Output the [x, y] coordinate of the center of the cell containing the given text.  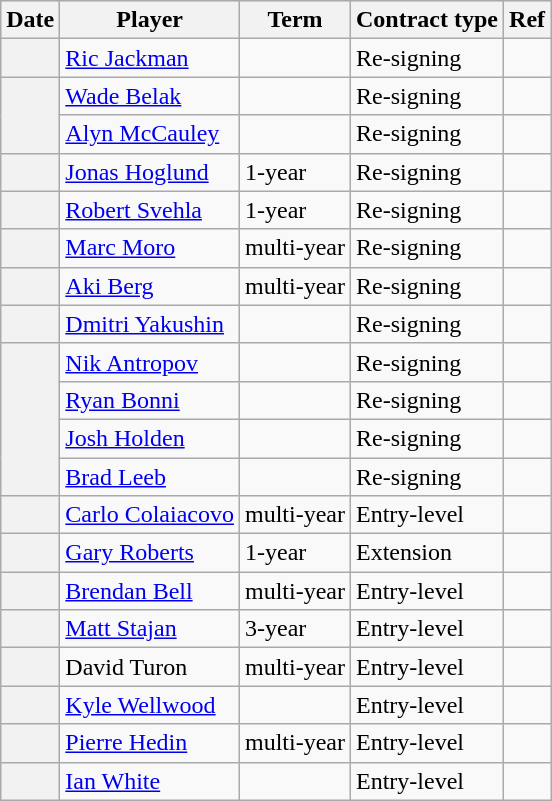
Josh Holden [150, 438]
Nik Antropov [150, 362]
Jonas Hoglund [150, 172]
Robert Svehla [150, 210]
Gary Roberts [150, 553]
Ref [528, 20]
Term [294, 20]
Ian White [150, 781]
Wade Belak [150, 96]
Dmitri Yakushin [150, 324]
Aki Berg [150, 286]
Matt Stajan [150, 629]
Date [30, 20]
Kyle Wellwood [150, 705]
Carlo Colaiacovo [150, 515]
Player [150, 20]
Ryan Bonni [150, 400]
Brendan Bell [150, 591]
David Turon [150, 667]
Marc Moro [150, 248]
Brad Leeb [150, 477]
Pierre Hedin [150, 743]
Ric Jackman [150, 58]
Alyn McCauley [150, 134]
3-year [294, 629]
Contract type [428, 20]
Extension [428, 553]
